Determine the [x, y] coordinate at the center of the cell enclosing the given text.  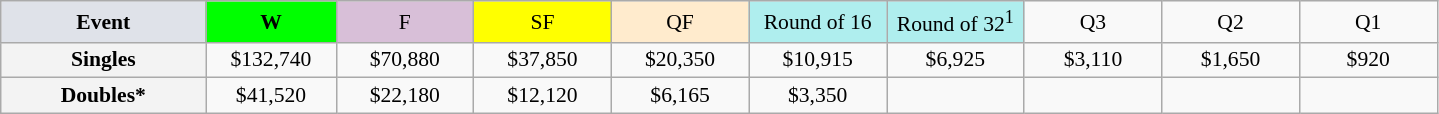
$70,880 [405, 60]
QF [680, 22]
$920 [1368, 60]
W [271, 22]
Q2 [1231, 22]
Q1 [1368, 22]
SF [543, 22]
Round of 16 [818, 22]
$132,740 [271, 60]
F [405, 22]
$3,110 [1093, 60]
$41,520 [271, 96]
$22,180 [405, 96]
Singles [104, 60]
$3,350 [818, 96]
$6,925 [955, 60]
Q3 [1093, 22]
$12,120 [543, 96]
Event [104, 22]
$1,650 [1231, 60]
$20,350 [680, 60]
$6,165 [680, 96]
Doubles* [104, 96]
Round of 321 [955, 22]
$37,850 [543, 60]
$10,915 [818, 60]
